From the cell containing the given text, extract its center point as [X, Y] coordinate. 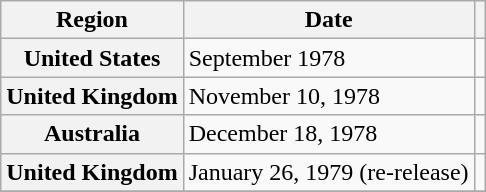
United States [92, 58]
September 1978 [328, 58]
January 26, 1979 (re-release) [328, 172]
December 18, 1978 [328, 134]
Date [328, 20]
Australia [92, 134]
November 10, 1978 [328, 96]
Region [92, 20]
